Output the (X, Y) coordinate of the center of the cell containing the given text.  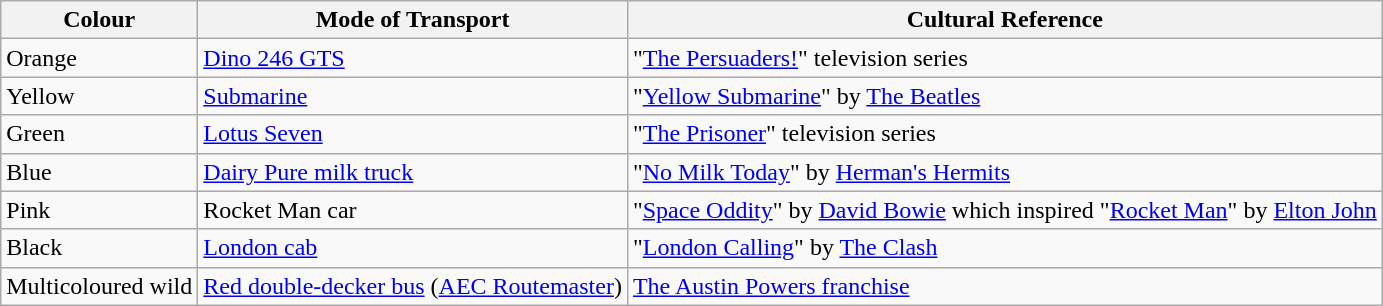
The Austin Powers franchise (1004, 286)
Colour (100, 20)
Blue (100, 172)
Cultural Reference (1004, 20)
Red double-decker bus (AEC Routemaster) (413, 286)
"London Calling" by The Clash (1004, 248)
London cab (413, 248)
Multicoloured wild (100, 286)
Rocket Man car (413, 210)
Dino 246 GTS (413, 58)
Yellow (100, 96)
Lotus Seven (413, 134)
Dairy Pure milk truck (413, 172)
Mode of Transport (413, 20)
Pink (100, 210)
Green (100, 134)
"Space Oddity" by David Bowie which inspired "Rocket Man" by Elton John (1004, 210)
"No Milk Today" by Herman's Hermits (1004, 172)
"The Persuaders!" television series (1004, 58)
Orange (100, 58)
"Yellow Submarine" by The Beatles (1004, 96)
Black (100, 248)
"The Prisoner" television series (1004, 134)
Submarine (413, 96)
